Determine the [X, Y] coordinate at the center of the cell enclosing the given text.  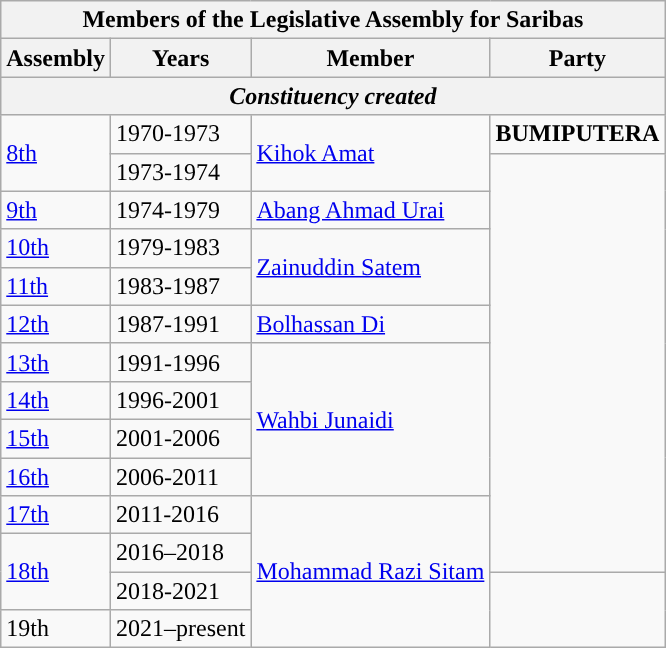
BUMIPUTERA [578, 134]
16th [56, 477]
2018-2021 [180, 591]
Zainuddin Satem [370, 267]
2011-2016 [180, 515]
Kihok Amat [370, 153]
1973-1974 [180, 172]
18th [56, 572]
11th [56, 286]
Member [370, 58]
Bolhassan Di [370, 324]
10th [56, 248]
1996-2001 [180, 400]
1991-1996 [180, 362]
1983-1987 [180, 286]
1979-1983 [180, 248]
1970-1973 [180, 134]
Mohammad Razi Sitam [370, 572]
12th [56, 324]
Constituency created [333, 96]
2016–2018 [180, 553]
Years [180, 58]
2021–present [180, 629]
1974-1979 [180, 210]
17th [56, 515]
2001-2006 [180, 438]
19th [56, 629]
1987-1991 [180, 324]
Members of the Legislative Assembly for Saribas [333, 20]
15th [56, 438]
Abang Ahmad Urai [370, 210]
13th [56, 362]
8th [56, 153]
Wahbi Junaidi [370, 419]
2006-2011 [180, 477]
9th [56, 210]
Party [578, 58]
14th [56, 400]
Assembly [56, 58]
